Scan for the cell matching the given text and deliver its [X, Y] coordinate at center. 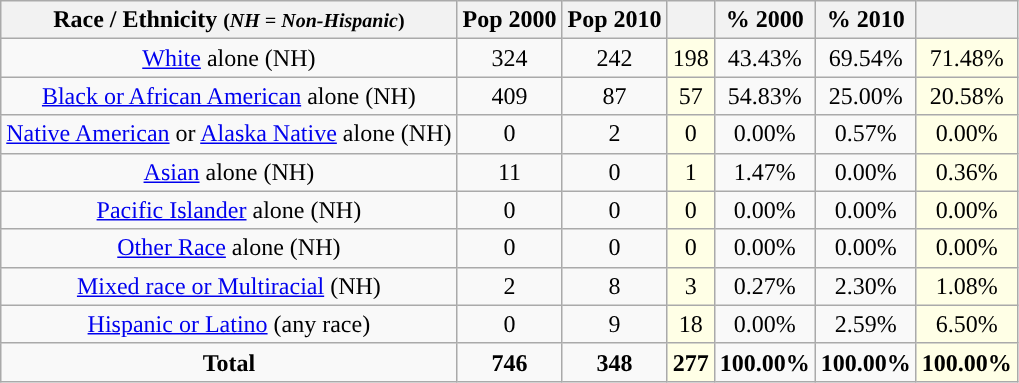
3 [690, 286]
% 2010 [866, 20]
6.50% [966, 324]
43.43% [764, 58]
409 [510, 96]
57 [690, 96]
2.30% [866, 286]
% 2000 [764, 20]
0.57% [866, 134]
25.00% [866, 96]
2.59% [866, 324]
69.54% [866, 58]
Pacific Islander alone (NH) [229, 210]
Total [229, 362]
0.36% [966, 172]
746 [510, 362]
Hispanic or Latino (any race) [229, 324]
Black or African American alone (NH) [229, 96]
1.47% [764, 172]
1.08% [966, 286]
324 [510, 58]
20.58% [966, 96]
277 [690, 362]
Other Race alone (NH) [229, 248]
Race / Ethnicity (NH = Non-Hispanic) [229, 20]
11 [510, 172]
348 [614, 362]
Mixed race or Multiracial (NH) [229, 286]
Pop 2010 [614, 20]
242 [614, 58]
Native American or Alaska Native alone (NH) [229, 134]
Asian alone (NH) [229, 172]
198 [690, 58]
White alone (NH) [229, 58]
54.83% [764, 96]
0.27% [764, 286]
Pop 2000 [510, 20]
87 [614, 96]
1 [690, 172]
71.48% [966, 58]
9 [614, 324]
18 [690, 324]
8 [614, 286]
